Return the [X, Y] coordinate for the center point of the cell that contains the specified text.  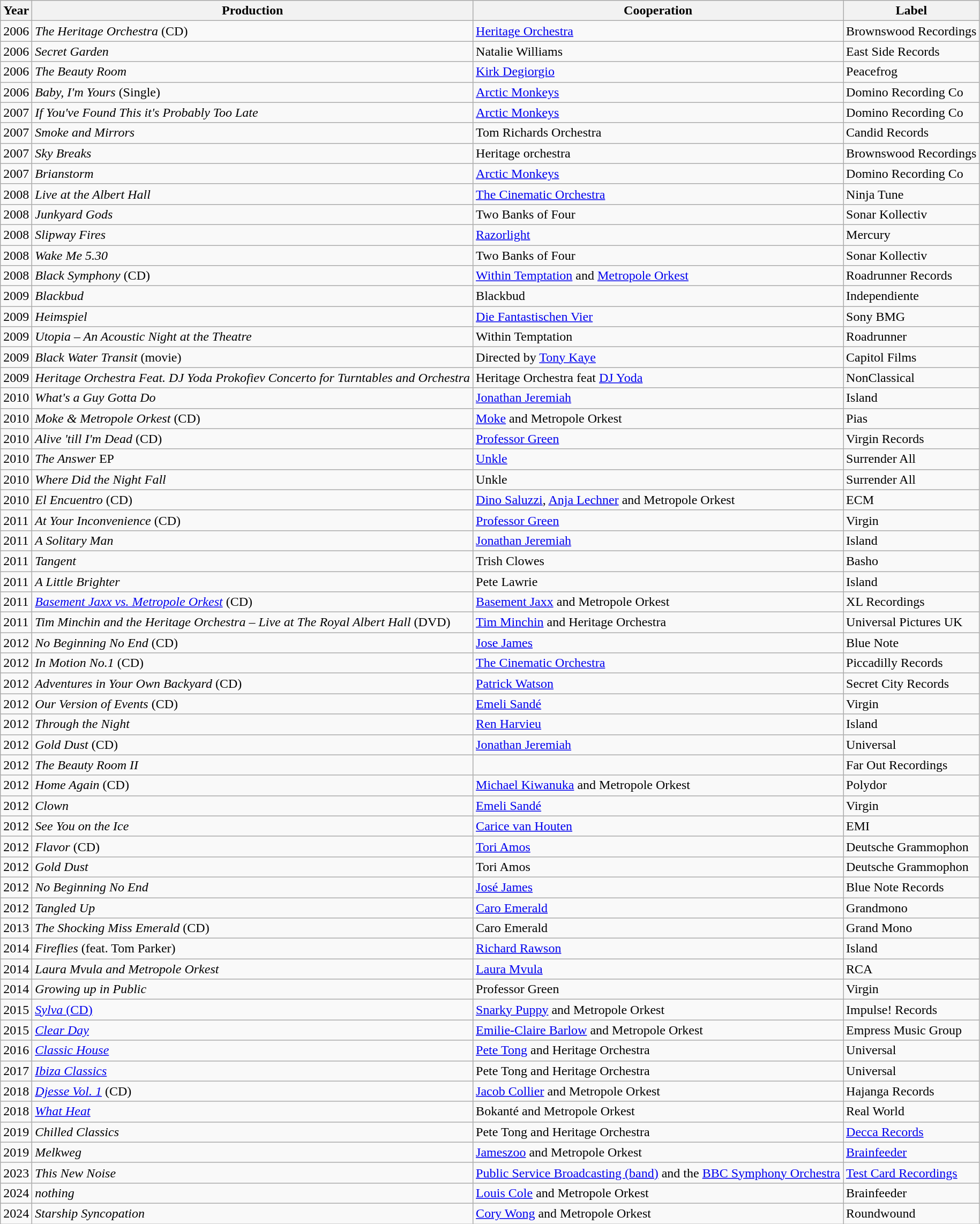
Michael Kiwanuka and Metropole Orkest [658, 785]
Pete Lawrie [658, 581]
Starship Syncopation [253, 1213]
Smoke and Mirrors [253, 133]
Snarky Puppy and Metropole Orkest [658, 1010]
Decca Records [911, 1132]
Pias [911, 418]
In Motion No.1 (CD) [253, 663]
Heimspiel [253, 317]
RCA [911, 969]
The Beauty Room II [253, 765]
Melkweg [253, 1152]
Slipway Fires [253, 235]
Within Temptation [658, 337]
The Beauty Room [253, 72]
Polydor [911, 785]
Basement Jaxx vs. Metropole Orkest (CD) [253, 602]
Clown [253, 806]
Natalie Williams [658, 51]
Ibiza Classics [253, 1071]
Djesse Vol. 1 (CD) [253, 1091]
Tim Minchin and Heritage Orchestra [658, 622]
Flavor (CD) [253, 846]
Grandmono [911, 908]
Clear Day [253, 1030]
Roundwound [911, 1213]
A Little Brighter [253, 581]
Impulse! Records [911, 1010]
nothing [253, 1193]
Adventures in Your Own Backyard (CD) [253, 684]
Virgin Records [911, 439]
Tangled Up [253, 908]
The Shocking Miss Emerald (CD) [253, 928]
Heritage Orchestra Feat. DJ Yoda Prokofiev Concerto for Turntables and Orchestra [253, 378]
The Answer EP [253, 459]
See You on the Ice [253, 826]
The Heritage Orchestra (CD) [253, 31]
Piccadilly Records [911, 663]
If You've Found This it's Probably Too Late [253, 112]
Year [16, 11]
Bokanté and Metropole Orkest [658, 1112]
Directed by Tony Kaye [658, 357]
Blue Note Records [911, 887]
Patrick Watson [658, 684]
Through the Night [253, 724]
Black Symphony (CD) [253, 276]
This New Noise [253, 1173]
Junkyard Gods [253, 214]
Heritage Orchestra [658, 31]
Gold Dust [253, 867]
Heritage orchestra [658, 153]
Laura Mvula [658, 969]
2016 [16, 1050]
Independiente [911, 296]
Sony BMG [911, 317]
ECM [911, 500]
Gold Dust (CD) [253, 745]
Hajanga Records [911, 1091]
Richard Rawson [658, 949]
Tom Richards Orchestra [658, 133]
Where Did the Night Fall [253, 479]
Laura Mvula and Metropole Orkest [253, 969]
Public Service Broadcasting (band) and the BBC Symphony Orchestra [658, 1173]
Basho [911, 561]
Louis Cole and Metropole Orkest [658, 1193]
NonClassical [911, 378]
XL Recordings [911, 602]
Chilled Classics [253, 1132]
Baby, I'm Yours (Single) [253, 92]
Peacefrog [911, 72]
Wake Me 5.30 [253, 256]
Utopia – An Acoustic Night at the Theatre [253, 337]
Jose James [658, 643]
Growing up in Public [253, 989]
Sky Breaks [253, 153]
No Beginning No End (CD) [253, 643]
Heritage Orchestra feat DJ Yoda [658, 378]
Real World [911, 1112]
Production [253, 11]
Jacob Collier and Metropole Orkest [658, 1091]
A Solitary Man [253, 540]
EMI [911, 826]
Ninja Tune [911, 194]
Brianstorm [253, 174]
Far Out Recordings [911, 765]
Jameszoo and Metropole Orkest [658, 1152]
Blue Note [911, 643]
Tangent [253, 561]
Live at the Albert Hall [253, 194]
El Encuentro (CD) [253, 500]
Secret Garden [253, 51]
Secret City Records [911, 684]
Test Card Recordings [911, 1173]
Home Again (CD) [253, 785]
Universal Pictures UK [911, 622]
Sylva (CD) [253, 1010]
Candid Records [911, 133]
Moke & Metropole Orkest (CD) [253, 418]
Label [911, 11]
Moke and Metropole Orkest [658, 418]
Cooperation [658, 11]
East Side Records [911, 51]
Alive 'till I'm Dead (CD) [253, 439]
No Beginning No End [253, 887]
Roadrunner Records [911, 276]
Trish Clowes [658, 561]
Ren Harvieu [658, 724]
Grand Mono [911, 928]
2013 [16, 928]
What Heat [253, 1112]
Empress Music Group [911, 1030]
Within Temptation and Metropole Orkest [658, 276]
2017 [16, 1071]
Black Water Transit (movie) [253, 357]
Roadrunner [911, 337]
Razorlight [658, 235]
Mercury [911, 235]
Carice van Houten [658, 826]
Basement Jaxx and Metropole Orkest [658, 602]
Cory Wong and Metropole Orkest [658, 1213]
What's a Guy Gotta Do [253, 398]
Tim Minchin and the Heritage Orchestra – Live at The Royal Albert Hall (DVD) [253, 622]
2023 [16, 1173]
Capitol Films [911, 357]
Die Fantastischen Vier [658, 317]
Classic House [253, 1050]
Fireflies (feat. Tom Parker) [253, 949]
At Your Inconvenience (CD) [253, 520]
Emilie-Claire Barlow and Metropole Orkest [658, 1030]
José James [658, 887]
Kirk Degiorgio [658, 72]
Dino Saluzzi, Anja Lechner and Metropole Orkest [658, 500]
Our Version of Events (CD) [253, 704]
